Return the (x, y) coordinate for the center point of the cell that contains the specified text.  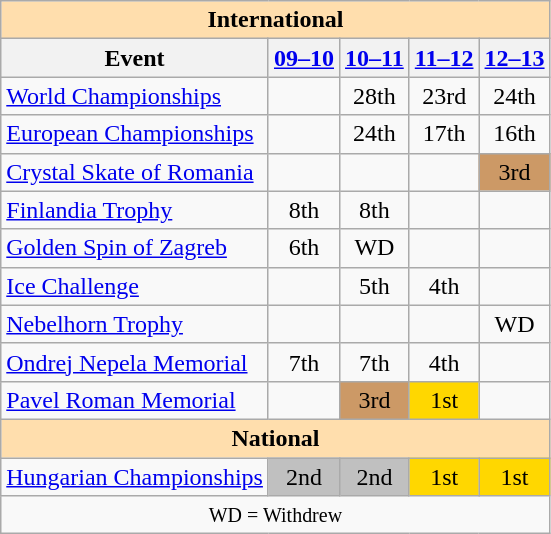
12–13 (514, 58)
National (276, 438)
Golden Spin of Zagreb (135, 248)
28th (375, 96)
Finlandia Trophy (135, 210)
11–12 (444, 58)
World Championships (135, 96)
Ice Challenge (135, 286)
Crystal Skate of Romania (135, 172)
10–11 (375, 58)
Nebelhorn Trophy (135, 324)
Pavel Roman Memorial (135, 400)
5th (375, 286)
17th (444, 134)
Hungarian Championships (135, 477)
Ondrej Nepela Memorial (135, 362)
International (276, 20)
Event (135, 58)
16th (514, 134)
European Championships (135, 134)
09–10 (304, 58)
WD = Withdrew (276, 515)
6th (304, 248)
23rd (444, 96)
